Return the [X, Y] coordinate for the center point of the cell that contains the specified text.  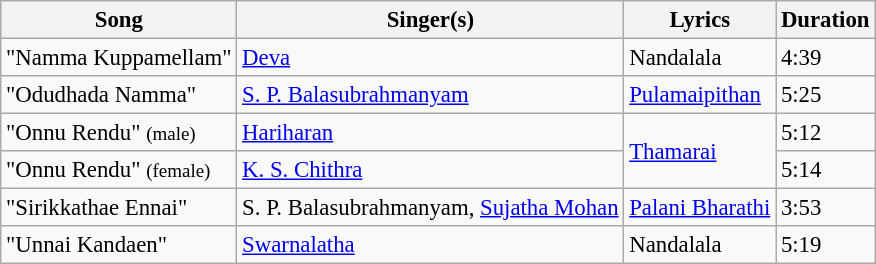
5:25 [826, 95]
"Namma Kuppamellam" [119, 58]
"Unnai Kandaen" [119, 245]
Swarnalatha [430, 245]
Pulamaipithan [700, 95]
"Onnu Rendu" (male) [119, 133]
Duration [826, 20]
Lyrics [700, 20]
Thamarai [700, 152]
Hariharan [430, 133]
5:14 [826, 170]
"Onnu Rendu" (female) [119, 170]
S. P. Balasubrahmanyam [430, 95]
5:12 [826, 133]
Song [119, 20]
4:39 [826, 58]
5:19 [826, 245]
Singer(s) [430, 20]
Deva [430, 58]
3:53 [826, 208]
K. S. Chithra [430, 170]
"Odudhada Namma" [119, 95]
"Sirikkathae Ennai" [119, 208]
Palani Bharathi [700, 208]
S. P. Balasubrahmanyam, Sujatha Mohan [430, 208]
